Search for the cell housing the specified text and yield its [X, Y] center coordinate. 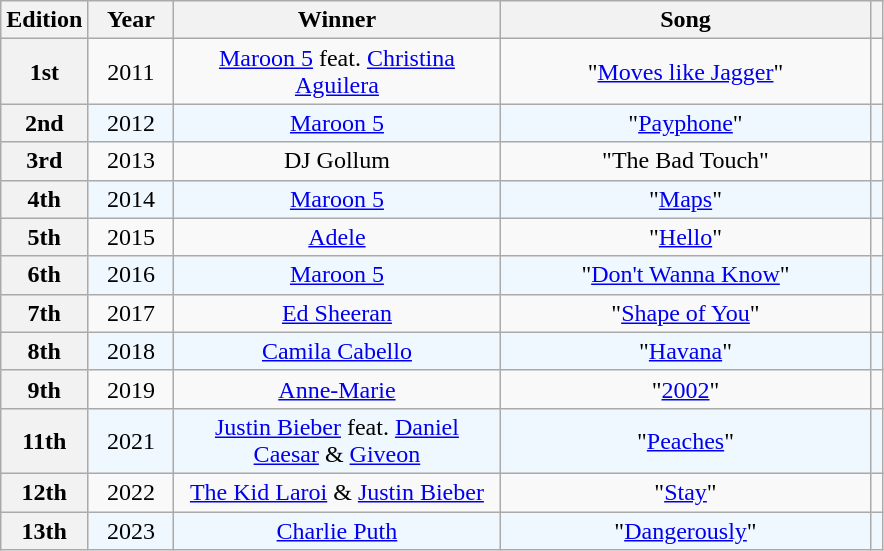
2019 [131, 389]
5th [44, 237]
2018 [131, 351]
2011 [131, 72]
Anne-Marie [337, 389]
"The Bad Touch" [686, 161]
1st [44, 72]
Edition [44, 20]
"Peaches" [686, 440]
2013 [131, 161]
"Stay" [686, 492]
"Hello" [686, 237]
Ed Sheeran [337, 313]
Camila Cabello [337, 351]
2016 [131, 275]
9th [44, 389]
Charlie Puth [337, 531]
8th [44, 351]
2023 [131, 531]
6th [44, 275]
"Havana" [686, 351]
2012 [131, 123]
12th [44, 492]
2015 [131, 237]
Maroon 5 feat. Christina Aguilera [337, 72]
7th [44, 313]
Winner [337, 20]
13th [44, 531]
3rd [44, 161]
2021 [131, 440]
Song [686, 20]
Year [131, 20]
4th [44, 199]
"Dangerously" [686, 531]
"Moves like Jagger" [686, 72]
Justin Bieber feat. Daniel Caesar & Giveon [337, 440]
DJ Gollum [337, 161]
2017 [131, 313]
"Don't Wanna Know" [686, 275]
Adele [337, 237]
"2002" [686, 389]
"Payphone" [686, 123]
2022 [131, 492]
"Maps" [686, 199]
11th [44, 440]
The Kid Laroi & Justin Bieber [337, 492]
2nd [44, 123]
"Shape of You" [686, 313]
2014 [131, 199]
